Return the (x, y) coordinate for the center point of the cell that contains the specified text.  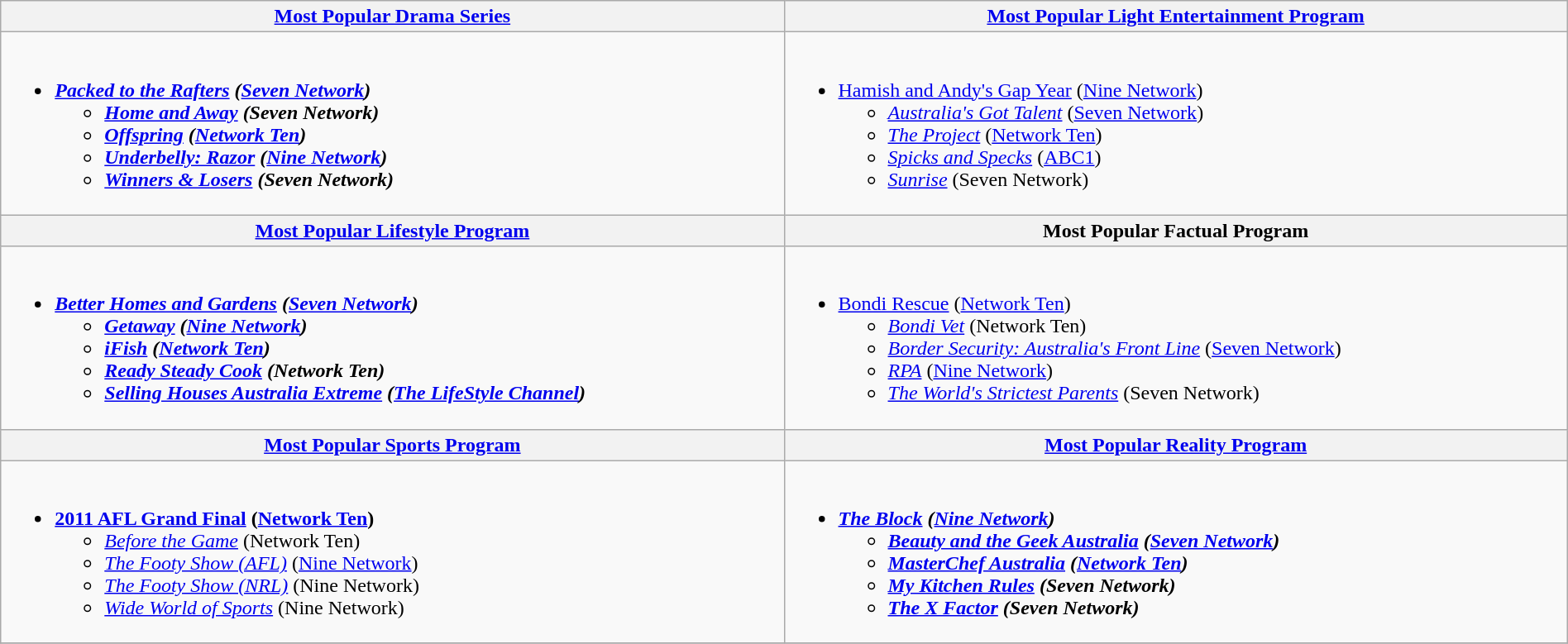
Most Popular Reality Program (1176, 445)
Most Popular Light Entertainment Program (1176, 17)
Most Popular Factual Program (1176, 231)
Most Popular Drama Series (392, 17)
Most Popular Sports Program (392, 445)
Most Popular Lifestyle Program (392, 231)
